Search for the cell housing the specified text and yield its (x, y) center coordinate. 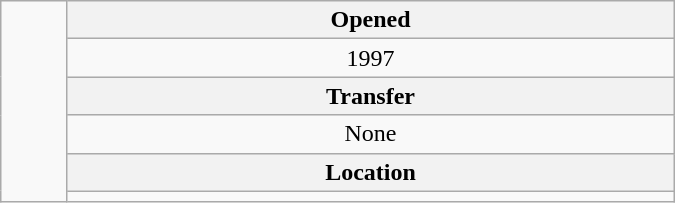
Location (370, 172)
None (370, 134)
1997 (370, 58)
Transfer (370, 96)
Opened (370, 20)
